Capture the cell that displays the provided text and extract its [X, Y] central coordinate. 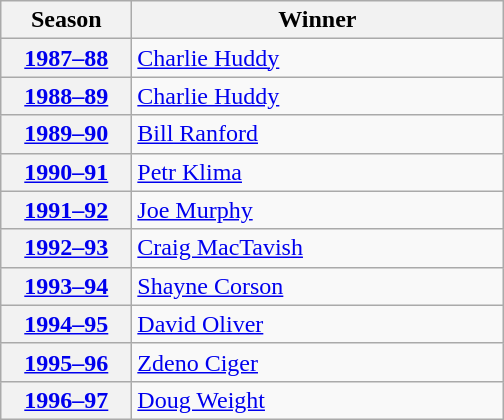
1992–93 [66, 248]
1990–91 [66, 172]
1996–97 [66, 400]
1987–88 [66, 58]
1989–90 [66, 134]
David Oliver [318, 324]
Shayne Corson [318, 286]
1991–92 [66, 210]
Zdeno Ciger [318, 362]
Season [66, 20]
Winner [318, 20]
1993–94 [66, 286]
Bill Ranford [318, 134]
Doug Weight [318, 400]
1988–89 [66, 96]
1995–96 [66, 362]
Joe Murphy [318, 210]
Craig MacTavish [318, 248]
1994–95 [66, 324]
Petr Klima [318, 172]
